Capture the cell that displays the provided text and extract its (X, Y) central coordinate. 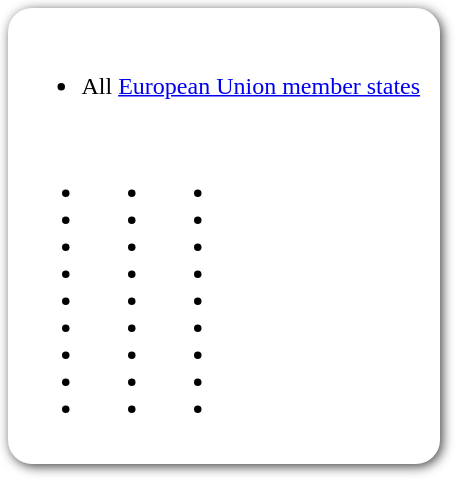
All European Union member states (221, 236)
